Pinpoint the cell where the given text exists, returning its [x, y] midpoint coordinate. 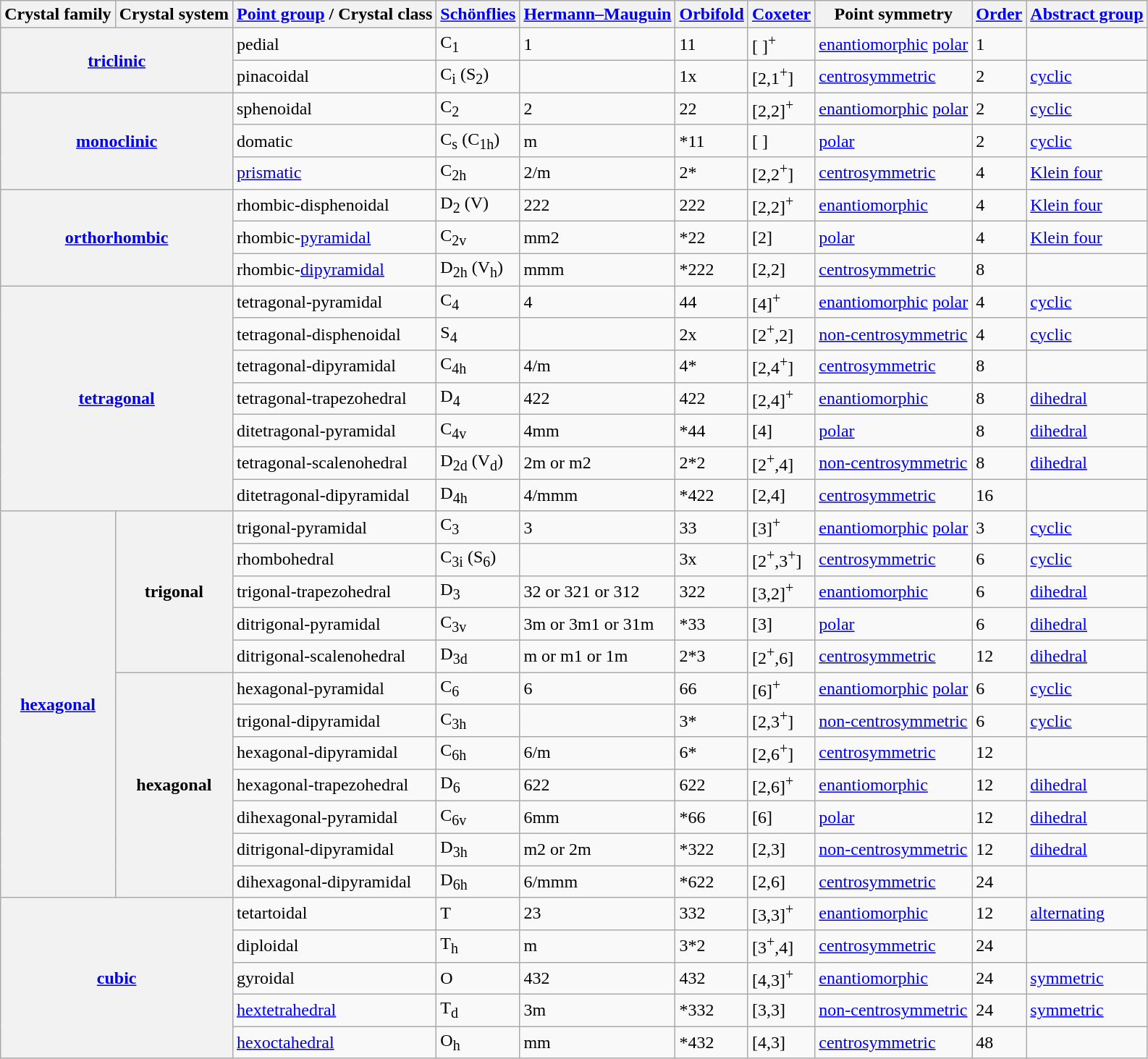
4/m [598, 366]
[ ] [781, 140]
*432 [712, 1042]
D3 [478, 592]
D2h (Vh) [478, 269]
S4 [478, 334]
ditetragonal-dipyramidal [334, 495]
D4 [478, 398]
[2+,6] [781, 656]
C1 [478, 45]
2x [712, 334]
tetragonal-trapezohedral [334, 398]
23 [598, 914]
Abstract group [1087, 14]
trigonal [174, 592]
[2,6+] [781, 753]
pedial [334, 45]
322 [712, 592]
44 [712, 303]
6/mmm [598, 882]
C2h [478, 174]
m2 or 2m [598, 849]
*44 [712, 431]
alternating [1087, 914]
16 [999, 495]
[2] [781, 237]
mm2 [598, 237]
*11 [712, 140]
[4] [781, 431]
[2+,3+] [781, 560]
D3h [478, 849]
*322 [712, 849]
rhombohedral [334, 560]
hexagonal-dipyramidal [334, 753]
*422 [712, 495]
*22 [712, 237]
2*2 [712, 463]
tetragonal-pyramidal [334, 303]
Ci (S2) [478, 77]
rhombic-dipyramidal [334, 269]
[ ]+ [781, 45]
*622 [712, 882]
tetragonal-dipyramidal [334, 366]
*222 [712, 269]
[3] [781, 624]
C6h [478, 753]
[2,4]+ [781, 398]
D3d [478, 656]
D2d (Vd) [478, 463]
monoclinic [117, 140]
[2,4] [781, 495]
[4,3]+ [781, 979]
D6h [478, 882]
rhombic-pyramidal [334, 237]
ditetragonal-pyramidal [334, 431]
2/m [598, 174]
C4v [478, 431]
Orbifold [712, 14]
m or m1 or 1m [598, 656]
2*3 [712, 656]
48 [999, 1042]
[3,3]+ [781, 914]
hexagonal-pyramidal [334, 689]
tetartoidal [334, 914]
2* [712, 174]
11 [712, 45]
tetragonal [117, 398]
Coxeter [781, 14]
332 [712, 914]
T [478, 914]
Oh [478, 1042]
[6]+ [781, 689]
Order [999, 14]
[2,1+] [781, 77]
dihexagonal-dipyramidal [334, 882]
rhombic-disphenoidal [334, 206]
triclinic [117, 61]
diploidal [334, 945]
O [478, 979]
6/m [598, 753]
6mm [598, 817]
D2 (V) [478, 206]
C4h [478, 366]
[6] [781, 817]
C6v [478, 817]
[2+,2] [781, 334]
ditrigonal-dipyramidal [334, 849]
D6 [478, 785]
hexagonal-trapezohedral [334, 785]
prismatic [334, 174]
22 [712, 109]
Point group / Crystal class [334, 14]
4mm [598, 431]
C6 [478, 689]
[2,6] [781, 882]
Crystal family [58, 14]
trigonal-dipyramidal [334, 721]
Cs (C1h) [478, 140]
tetragonal-scalenohedral [334, 463]
tetragonal-disphenoidal [334, 334]
trigonal-trapezohedral [334, 592]
[3,2]+ [781, 592]
dihexagonal-pyramidal [334, 817]
C2v [478, 237]
4* [712, 366]
[3,3] [781, 1011]
*332 [712, 1011]
*66 [712, 817]
[4,3] [781, 1042]
66 [712, 689]
3m or 3m1 or 31m [598, 624]
[4]+ [781, 303]
hexoctahedral [334, 1042]
Hermann–Mauguin [598, 14]
Schönflies [478, 14]
[2,2] [781, 269]
Point symmetry [893, 14]
Th [478, 945]
Td [478, 1011]
hextetrahedral [334, 1011]
domatic [334, 140]
C3h [478, 721]
C4 [478, 303]
C3 [478, 527]
1x [712, 77]
orthorhombic [117, 237]
ditrigonal-pyramidal [334, 624]
6* [712, 753]
gyroidal [334, 979]
*33 [712, 624]
[2,6]+ [781, 785]
3x [712, 560]
32 or 321 or 312 [598, 592]
Crystal system [174, 14]
C3i (S6) [478, 560]
[2,4+] [781, 366]
C2 [478, 109]
mm [598, 1042]
[2,2+] [781, 174]
[2,3] [781, 849]
33 [712, 527]
trigonal-pyramidal [334, 527]
[3+,4] [781, 945]
sphenoidal [334, 109]
3m [598, 1011]
ditrigonal-scalenohedral [334, 656]
D4h [478, 495]
4/mmm [598, 495]
C3v [478, 624]
mmm [598, 269]
3*2 [712, 945]
[2,3+] [781, 721]
3* [712, 721]
cubic [117, 978]
pinacoidal [334, 77]
[2+,4] [781, 463]
[3]+ [781, 527]
2m or m2 [598, 463]
